Search for the cell housing the specified text and yield its (X, Y) center coordinate. 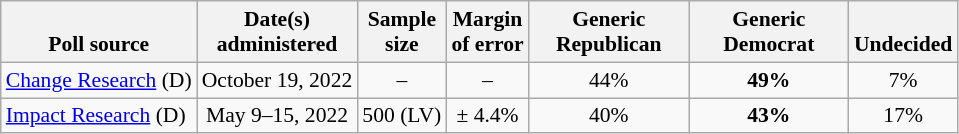
May 9–15, 2022 (278, 116)
Undecided (903, 32)
Date(s)administered (278, 32)
49% (769, 80)
500 (LV) (402, 116)
Impact Research (D) (99, 116)
Poll source (99, 32)
43% (769, 116)
GenericRepublican (609, 32)
Marginof error (487, 32)
7% (903, 80)
40% (609, 116)
Samplesize (402, 32)
GenericDemocrat (769, 32)
Change Research (D) (99, 80)
± 4.4% (487, 116)
17% (903, 116)
44% (609, 80)
October 19, 2022 (278, 80)
